Determine the [X, Y] coordinate at the center of the cell enclosing the given text.  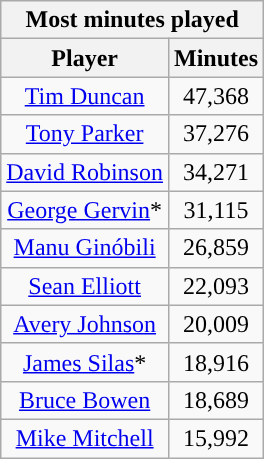
George Gervin* [85, 210]
Sean Elliott [85, 286]
Mike Mitchell [85, 438]
Tony Parker [85, 134]
34,271 [216, 172]
18,689 [216, 400]
47,368 [216, 96]
David Robinson [85, 172]
Avery Johnson [85, 324]
Tim Duncan [85, 96]
James Silas* [85, 362]
26,859 [216, 248]
15,992 [216, 438]
18,916 [216, 362]
Most minutes played [132, 20]
22,093 [216, 286]
20,009 [216, 324]
Minutes [216, 58]
31,115 [216, 210]
Player [85, 58]
Manu Ginóbili [85, 248]
37,276 [216, 134]
Bruce Bowen [85, 400]
